Find where the given text appears and provide that cell's center as [x, y] coordinate. 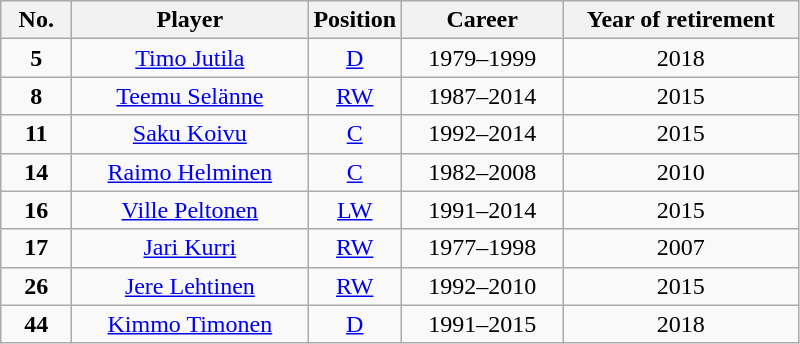
Teemu Selänne [190, 96]
1991–2014 [482, 210]
1977–1998 [482, 248]
2007 [681, 248]
14 [36, 172]
11 [36, 134]
16 [36, 210]
2010 [681, 172]
Raimo Helminen [190, 172]
1979–1999 [482, 58]
Career [482, 20]
Jere Lehtinen [190, 286]
No. [36, 20]
Ville Peltonen [190, 210]
LW [355, 210]
44 [36, 324]
8 [36, 96]
Kimmo Timonen [190, 324]
Jari Kurri [190, 248]
Position [355, 20]
1991–2015 [482, 324]
Player [190, 20]
1992–2010 [482, 286]
26 [36, 286]
Timo Jutila [190, 58]
Year of retirement [681, 20]
1987–2014 [482, 96]
Saku Koivu [190, 134]
1992–2014 [482, 134]
17 [36, 248]
1982–2008 [482, 172]
5 [36, 58]
